Pinpoint the cell where the given text exists, returning its [x, y] midpoint coordinate. 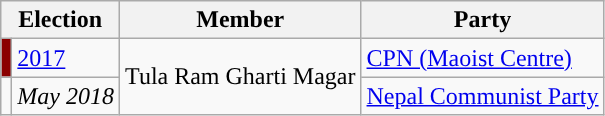
Member [240, 20]
CPN (Maoist Centre) [482, 58]
Party [482, 20]
Tula Ram Gharti Magar [240, 77]
Nepal Communist Party [482, 96]
2017 [66, 58]
Election [60, 20]
May 2018 [66, 96]
